Pinpoint the cell where the given text exists, returning its [x, y] midpoint coordinate. 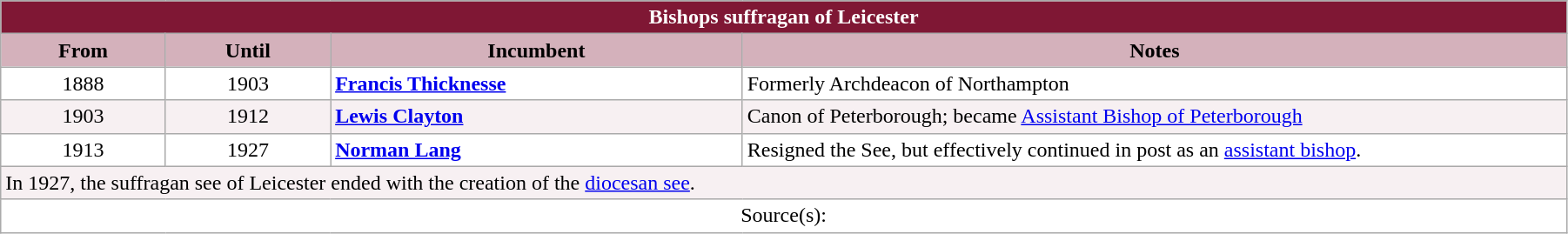
1927 [247, 150]
1913 [84, 150]
1888 [84, 84]
1912 [247, 117]
Canon of Peterborough; became Assistant Bishop of Peterborough [1154, 117]
Bishops suffragan of Leicester [784, 17]
Resigned the See, but effectively continued in post as an assistant bishop. [1154, 150]
From [84, 50]
Lewis Clayton [537, 117]
Incumbent [537, 50]
Norman Lang [537, 150]
In 1927, the suffragan see of Leicester ended with the creation of the diocesan see. [784, 183]
Formerly Archdeacon of Northampton [1154, 84]
Until [247, 50]
Notes [1154, 50]
Source(s): [784, 216]
Francis Thicknesse [537, 84]
